Find where the given text appears and provide that cell's center as (X, Y) coordinate. 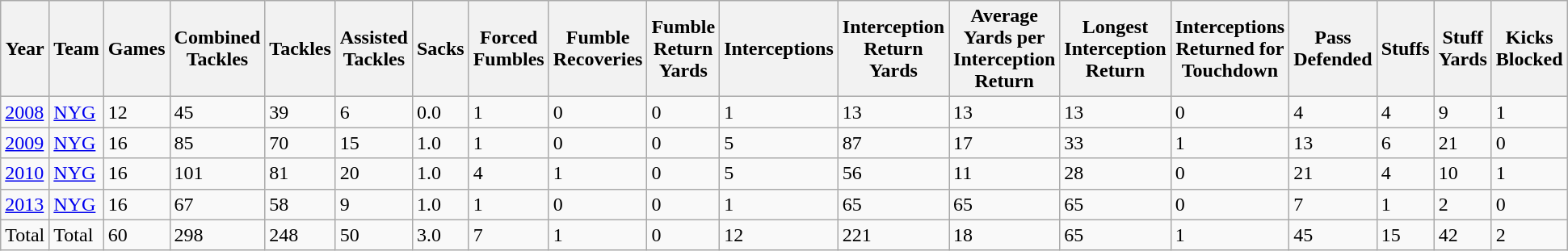
2008 (25, 112)
Interceptions Returned for Touchdown (1230, 48)
17 (1005, 143)
2009 (25, 143)
Fumble Return Yards (683, 48)
Tackles (301, 48)
56 (893, 174)
10 (1462, 174)
33 (1115, 143)
Kicks Blocked (1529, 48)
Games (137, 48)
18 (1005, 235)
Forced Fumbles (509, 48)
101 (217, 174)
221 (893, 235)
Combined Tackles (217, 48)
Stuffs (1406, 48)
11 (1005, 174)
Interception Return Yards (893, 48)
Interceptions (779, 48)
2010 (25, 174)
Year (25, 48)
81 (301, 174)
Team (77, 48)
Sacks (440, 48)
60 (137, 235)
Longest Interception Return (1115, 48)
28 (1115, 174)
Assisted Tackles (373, 48)
Stuff Yards (1462, 48)
Average Yards per Interception Return (1005, 48)
42 (1462, 235)
0.0 (440, 112)
Fumble Recoveries (598, 48)
298 (217, 235)
248 (301, 235)
20 (373, 174)
67 (217, 204)
Pass Defended (1333, 48)
87 (893, 143)
70 (301, 143)
39 (301, 112)
58 (301, 204)
2013 (25, 204)
85 (217, 143)
50 (373, 235)
3.0 (440, 235)
